For the text-containing cell, return its midpoint in [X, Y] coordinate format. 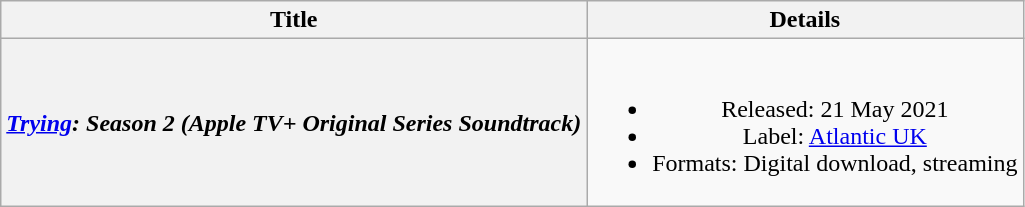
Released: 21 May 2021Label: Atlantic UKFormats: Digital download, streaming [805, 122]
Trying: Season 2 (Apple TV+ Original Series Soundtrack) [294, 122]
Title [294, 20]
Details [805, 20]
